Identify which cell holds the provided text, then report its [x, y] central coordinate. 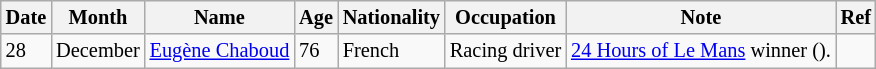
Ref [856, 17]
24 Hours of Le Mans winner (). [701, 51]
Date [26, 17]
Name [220, 17]
Occupation [506, 17]
Nationality [392, 17]
Racing driver [506, 51]
Age [316, 17]
Eugène Chaboud [220, 51]
December [98, 51]
Note [701, 17]
Month [98, 17]
28 [26, 51]
76 [316, 51]
French [392, 51]
